Extract the (x, y) coordinate from the center of the cell holding the provided text.  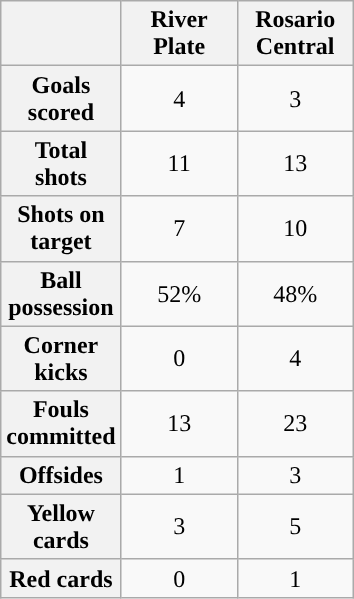
Ball possession (61, 294)
Total shots (61, 164)
48% (295, 294)
7 (179, 228)
Rosario Central (295, 34)
23 (295, 424)
Red cards (61, 578)
52% (179, 294)
Shots on target (61, 228)
Goals scored (61, 98)
5 (295, 526)
Yellow cards (61, 526)
10 (295, 228)
Corner kicks (61, 358)
River Plate (179, 34)
Offsides (61, 475)
11 (179, 164)
Fouls committed (61, 424)
